For the text-containing cell, return its midpoint in [x, y] coordinate format. 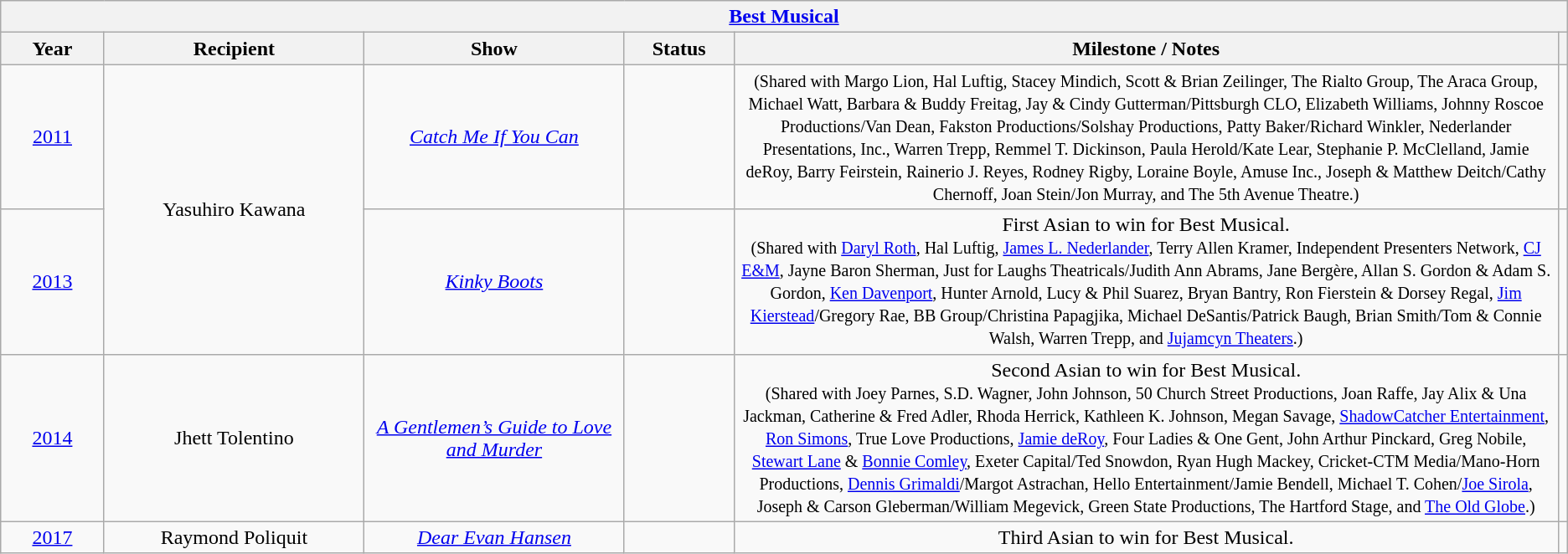
Milestone / Notes [1146, 49]
Yasuhiro Kawana [235, 209]
2014 [52, 438]
Dear Evan Hansen [494, 537]
Raymond Poliquit [235, 537]
Status [678, 49]
Third Asian to win for Best Musical. [1146, 537]
2011 [52, 137]
Catch Me If You Can [494, 137]
Kinky Boots [494, 281]
A Gentlemen’s Guide to Love and Murder [494, 438]
Best Musical [784, 17]
2017 [52, 537]
Show [494, 49]
Recipient [235, 49]
Jhett Tolentino [235, 438]
Year [52, 49]
2013 [52, 281]
